Capture the cell that displays the provided text and extract its [x, y] central coordinate. 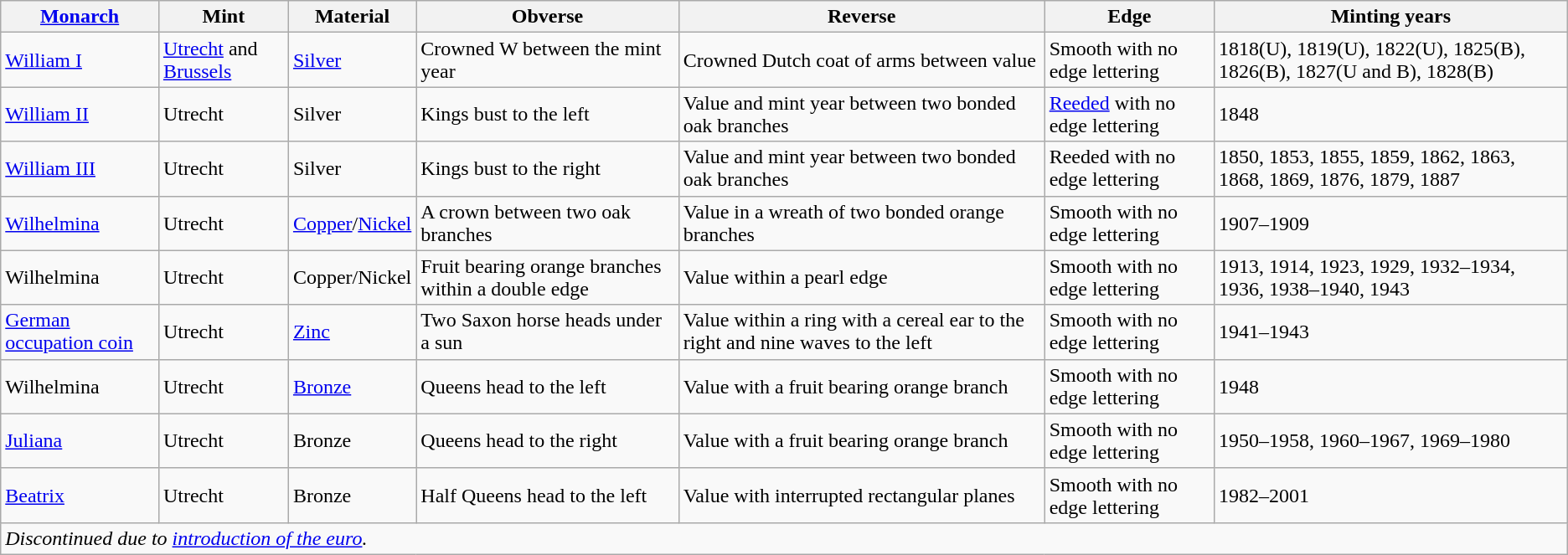
1982–2001 [1390, 496]
Obverse [548, 17]
Edge [1129, 17]
1948 [1390, 387]
Juliana [80, 440]
Kings bust to the left [548, 114]
Queens head to the right [548, 440]
1850, 1853, 1855, 1859, 1862, 1863, 1868, 1869, 1876, 1879, 1887 [1390, 169]
Value in a wreath of two bonded orange branches [861, 223]
Two Saxon horse heads under a sun [548, 331]
Reverse [861, 17]
Zinc [352, 331]
Queens head to the left [548, 387]
Half Queens head to the left [548, 496]
1941–1943 [1390, 331]
William I [80, 60]
Value with interrupted rectangular planes [861, 496]
German occupation coin [80, 331]
Kings bust to the right [548, 169]
Discontinued due to introduction of the euro. [784, 538]
Value within a ring with a cereal ear to the right and nine waves to the left [861, 331]
1907–1909 [1390, 223]
William II [80, 114]
Minting years [1390, 17]
1818(U), 1819(U), 1822(U), 1825(B), 1826(B), 1827(U and B), 1828(B) [1390, 60]
Utrecht and Brussels [223, 60]
Fruit bearing orange branches within a double edge [548, 278]
1848 [1390, 114]
Beatrix [80, 496]
Value within a pearl edge [861, 278]
A crown between two oak branches [548, 223]
Crowned Dutch coat of arms between value [861, 60]
Material [352, 17]
Crowned W between the mint year [548, 60]
Mint [223, 17]
1913, 1914, 1923, 1929, 1932–1934, 1936, 1938–1940, 1943 [1390, 278]
William III [80, 169]
1950–1958, 1960–1967, 1969–1980 [1390, 440]
Monarch [80, 17]
